Find where the given text appears and provide that cell's center as [X, Y] coordinate. 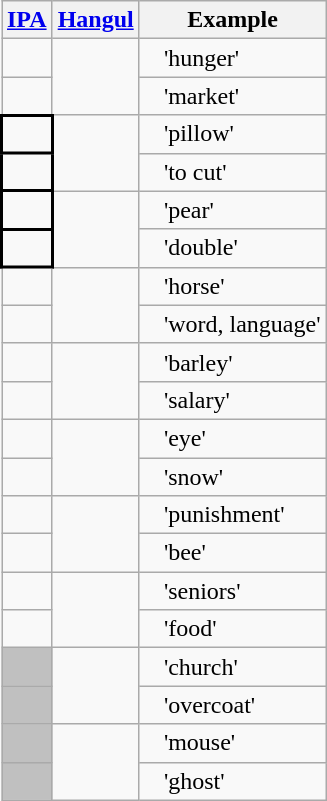
'pillow' [242, 134]
'ghost' [242, 781]
'salary' [242, 400]
'hunger' [242, 58]
'horse' [242, 286]
'church' [242, 667]
'bee' [242, 553]
'double' [242, 248]
IPA [28, 20]
Example [232, 20]
'to cut' [242, 172]
'punishment' [242, 515]
'seniors' [242, 591]
'pear' [242, 210]
'overcoat' [242, 705]
'barley' [242, 362]
'word, language' [242, 324]
'mouse' [242, 743]
'eye' [242, 438]
'food' [242, 629]
'snow' [242, 477]
Hangul [96, 20]
'market' [242, 96]
